Pinpoint the cell where the given text exists, returning its (X, Y) midpoint coordinate. 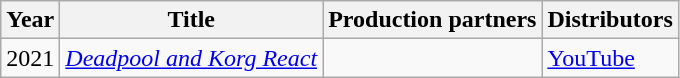
Production partners (432, 20)
Year (30, 20)
YouTube (610, 58)
Distributors (610, 20)
Deadpool and Korg React (192, 58)
2021 (30, 58)
Title (192, 20)
